Output the (X, Y) coordinate of the center of the cell containing the given text.  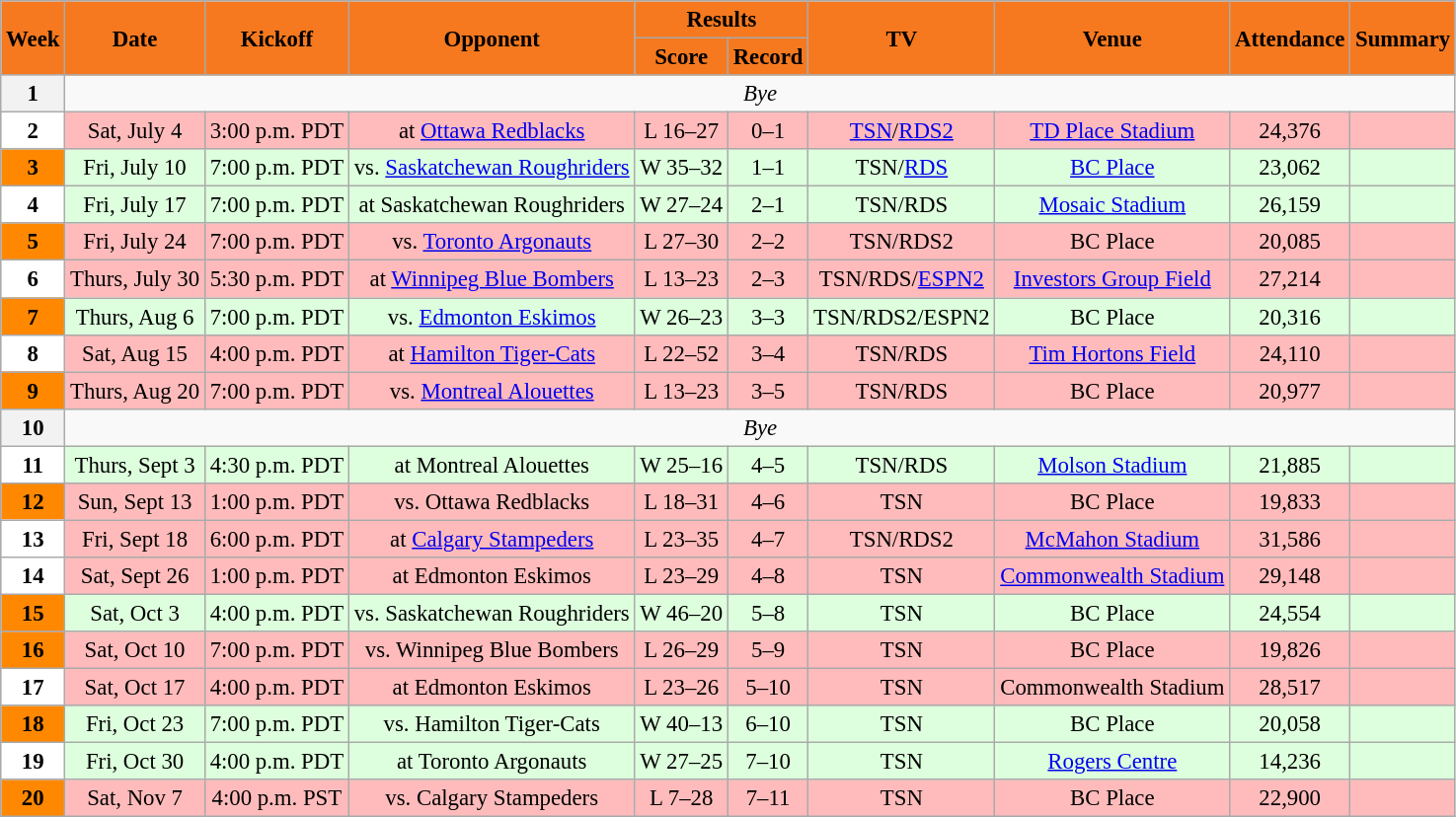
Sun, Sept 13 (135, 502)
2 (34, 131)
5–10 (768, 688)
at Winnipeg Blue Bombers (492, 279)
Opponent (492, 37)
Rogers Centre (1112, 762)
vs. Winnipeg Blue Bombers (492, 650)
6–10 (768, 724)
10 (34, 427)
3–4 (768, 353)
5–9 (768, 650)
Sat, Nov 7 (135, 798)
vs. Edmonton Eskimos (492, 317)
7–10 (768, 762)
4:00 p.m. PST (276, 798)
8 (34, 353)
13 (34, 539)
vs. Hamilton Tiger-Cats (492, 724)
29,148 (1290, 576)
21,885 (1290, 465)
W 26–23 (681, 317)
W 35–32 (681, 168)
3 (34, 168)
Week (34, 37)
4 (34, 205)
17 (34, 688)
W 25–16 (681, 465)
4:30 p.m. PDT (276, 465)
2–3 (768, 279)
3–5 (768, 391)
Record (768, 57)
TSN/RDS2/ESPN2 (902, 317)
Attendance (1290, 37)
vs. Toronto Argonauts (492, 242)
McMahon Stadium (1112, 539)
W 40–13 (681, 724)
Sat, Oct 10 (135, 650)
4–7 (768, 539)
Sat, Oct 17 (135, 688)
vs. Calgary Stampeders (492, 798)
24,376 (1290, 131)
Kickoff (276, 37)
19,826 (1290, 650)
L 18–31 (681, 502)
14 (34, 576)
6:00 p.m. PDT (276, 539)
Fri, July 10 (135, 168)
14,236 (1290, 762)
12 (34, 502)
Fri, July 24 (135, 242)
7 (34, 317)
Sat, Aug 15 (135, 353)
2–1 (768, 205)
3–3 (768, 317)
TD Place Stadium (1112, 131)
at Calgary Stampeders (492, 539)
Molson Stadium (1112, 465)
24,554 (1290, 613)
L 26–29 (681, 650)
at Ottawa Redblacks (492, 131)
4–6 (768, 502)
Score (681, 57)
Sat, July 4 (135, 131)
4–8 (768, 576)
15 (34, 613)
at Montreal Alouettes (492, 465)
Fri, Sept 18 (135, 539)
0–1 (768, 131)
27,214 (1290, 279)
28,517 (1290, 688)
vs. Montreal Alouettes (492, 391)
Results (722, 20)
1 (34, 94)
at Hamilton Tiger-Cats (492, 353)
22,900 (1290, 798)
Investors Group Field (1112, 279)
Thurs, Aug 20 (135, 391)
Summary (1404, 37)
5–8 (768, 613)
31,586 (1290, 539)
Thurs, July 30 (135, 279)
TV (902, 37)
at Saskatchewan Roughriders (492, 205)
Mosaic Stadium (1112, 205)
W 27–24 (681, 205)
11 (34, 465)
20,977 (1290, 391)
L 22–52 (681, 353)
L 23–29 (681, 576)
Date (135, 37)
23,062 (1290, 168)
18 (34, 724)
L 27–30 (681, 242)
W 27–25 (681, 762)
1–1 (768, 168)
5 (34, 242)
TSN/RDS/ESPN2 (902, 279)
vs. Ottawa Redblacks (492, 502)
20 (34, 798)
Sat, Sept 26 (135, 576)
Fri, July 17 (135, 205)
W 46–20 (681, 613)
5:30 p.m. PDT (276, 279)
Sat, Oct 3 (135, 613)
L 23–35 (681, 539)
L 23–26 (681, 688)
6 (34, 279)
L 7–28 (681, 798)
Venue (1112, 37)
9 (34, 391)
Fri, Oct 30 (135, 762)
16 (34, 650)
19,833 (1290, 502)
24,110 (1290, 353)
20,058 (1290, 724)
at Toronto Argonauts (492, 762)
26,159 (1290, 205)
7–11 (768, 798)
Tim Hortons Field (1112, 353)
4–5 (768, 465)
Fri, Oct 23 (135, 724)
Thurs, Sept 3 (135, 465)
2–2 (768, 242)
20,316 (1290, 317)
20,085 (1290, 242)
L 16–27 (681, 131)
3:00 p.m. PDT (276, 131)
19 (34, 762)
Thurs, Aug 6 (135, 317)
